Extract the (X, Y) coordinate from the center of the cell holding the provided text.  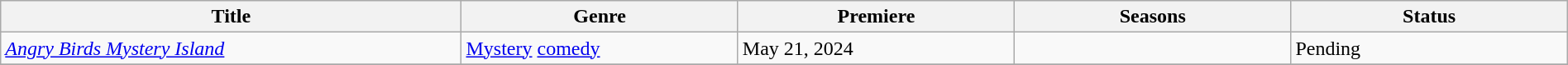
Pending (1429, 48)
Mystery comedy (600, 48)
Title (232, 17)
May 21, 2024 (876, 48)
Status (1429, 17)
Genre (600, 17)
Seasons (1153, 17)
Angry Birds Mystery Island (232, 48)
Premiere (876, 17)
